From the cell containing the given text, extract its center point as [X, Y] coordinate. 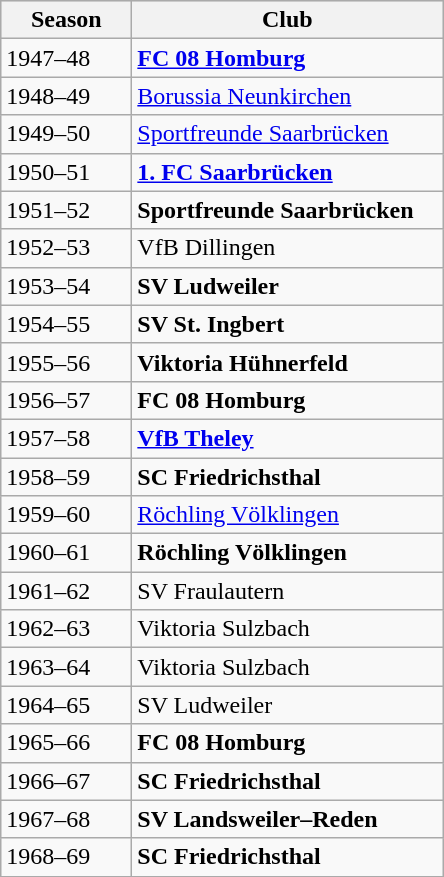
SV Fraulautern [288, 591]
1965–66 [66, 743]
1962–63 [66, 629]
1949–50 [66, 134]
1953–54 [66, 286]
1956–57 [66, 400]
SV St. Ingbert [288, 324]
1963–64 [66, 667]
VfB Theley [288, 438]
1960–61 [66, 553]
1. FC Saarbrücken [288, 172]
Season [66, 20]
1952–53 [66, 248]
1967–68 [66, 819]
Club [288, 20]
Viktoria Hühnerfeld [288, 362]
1966–67 [66, 781]
1961–62 [66, 591]
1959–60 [66, 515]
1968–69 [66, 857]
1964–65 [66, 705]
1948–49 [66, 96]
1955–56 [66, 362]
1950–51 [66, 172]
1954–55 [66, 324]
1951–52 [66, 210]
1957–58 [66, 438]
1958–59 [66, 477]
1947–48 [66, 58]
Borussia Neunkirchen [288, 96]
SV Landsweiler–Reden [288, 819]
VfB Dillingen [288, 248]
